Extract the (X, Y) coordinate from the center of the cell holding the provided text.  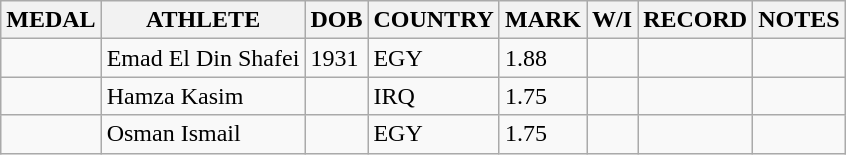
RECORD (696, 20)
MEDAL (51, 20)
W/I (612, 20)
1.88 (542, 58)
ATHLETE (203, 20)
IRQ (434, 96)
NOTES (799, 20)
Hamza Kasim (203, 96)
Osman Ismail (203, 134)
DOB (336, 20)
1931 (336, 58)
MARK (542, 20)
COUNTRY (434, 20)
Emad El Din Shafei (203, 58)
